Return the (X, Y) coordinate for the center point of the cell that contains the specified text.  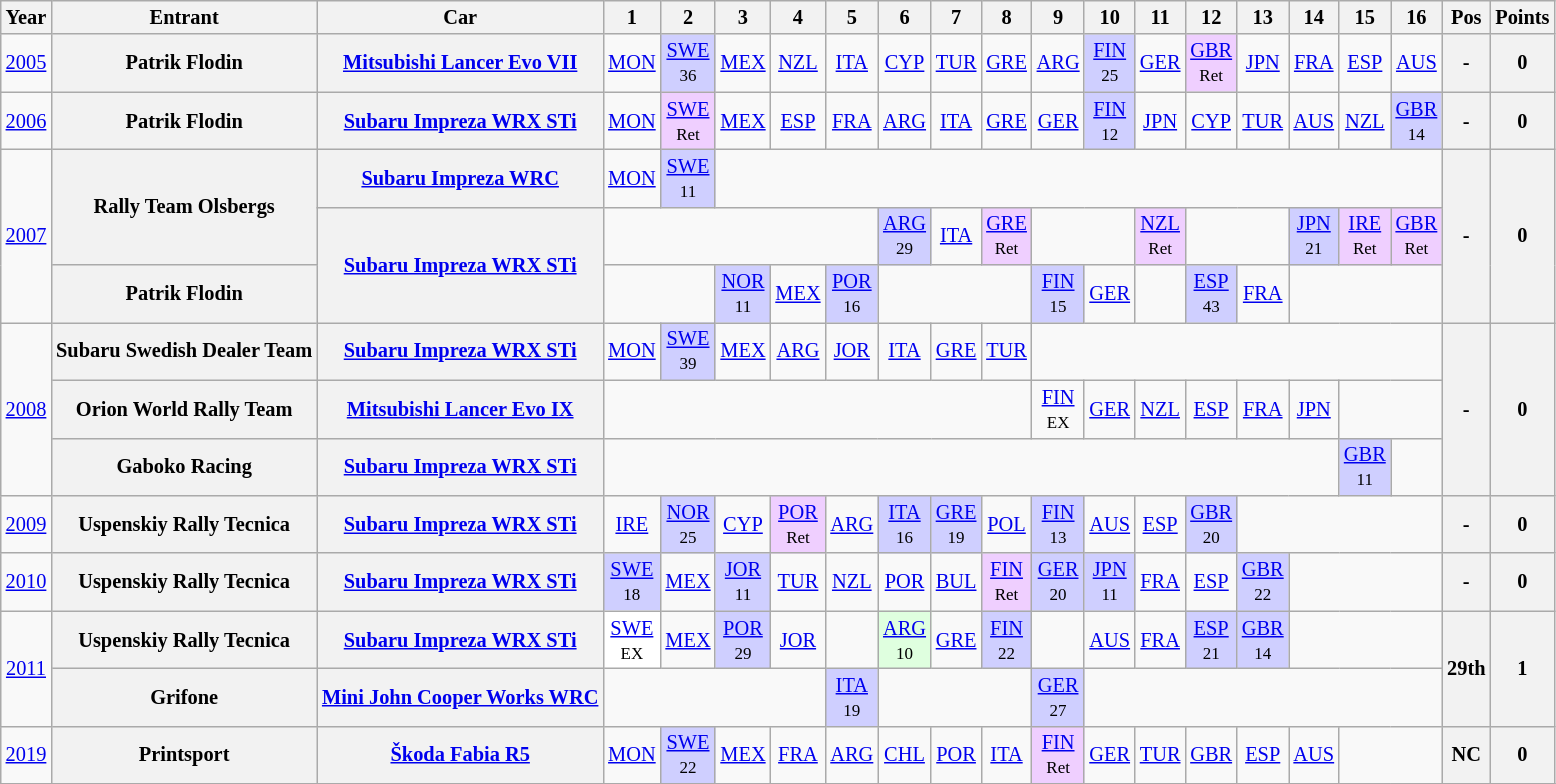
6 (904, 17)
Year (26, 17)
FINEX (1058, 409)
CHL (904, 755)
Points (1522, 17)
9 (1058, 17)
Grifone (184, 697)
POR29 (742, 640)
4 (798, 17)
2006 (26, 121)
29th (1466, 668)
Subaru Impreza WRC (460, 178)
Pos (1466, 17)
SWE11 (688, 178)
ARG29 (904, 236)
FIN25 (1109, 63)
FIN12 (1109, 121)
Printsport (184, 755)
Rally Team Olsbergs (184, 206)
Gaboko Racing (184, 467)
11 (1160, 17)
ARG10 (904, 640)
2011 (26, 668)
Mitsubishi Lancer Evo VII (460, 63)
ESP21 (1211, 640)
Entrant (184, 17)
SWE18 (632, 582)
JPN21 (1314, 236)
10 (1109, 17)
GRERet (1006, 236)
GBR20 (1211, 524)
13 (1263, 17)
2010 (26, 582)
5 (852, 17)
Mitsubishi Lancer Evo IX (460, 409)
SWE36 (688, 63)
Mini John Cooper Works WRC (460, 697)
12 (1211, 17)
JOR11 (742, 582)
NOR11 (742, 294)
GER20 (1058, 582)
BUL (956, 582)
POL (1006, 524)
PORRet (798, 524)
SWE22 (688, 755)
16 (1417, 17)
2007 (26, 236)
NZLRet (1160, 236)
2009 (26, 524)
15 (1365, 17)
2 (688, 17)
ITA19 (852, 697)
GBR22 (1263, 582)
NOR25 (688, 524)
ESP43 (1211, 294)
7 (956, 17)
FIN13 (1058, 524)
3 (742, 17)
NC (1466, 755)
SWERet (688, 121)
FIN22 (1006, 640)
SWE39 (688, 351)
GRE19 (956, 524)
Subaru Swedish Dealer Team (184, 351)
JPN11 (1109, 582)
GBR (1211, 755)
POR16 (852, 294)
Orion World Rally Team (184, 409)
2005 (26, 63)
IRE (632, 524)
FIN15 (1058, 294)
2019 (26, 755)
GER27 (1058, 697)
IRERet (1365, 236)
14 (1314, 17)
2008 (26, 408)
Škoda Fabia R5 (460, 755)
SWEEX (632, 640)
Car (460, 17)
GBR11 (1365, 467)
8 (1006, 17)
ITA16 (904, 524)
